Extract the [X, Y] coordinate from the center of the cell holding the provided text.  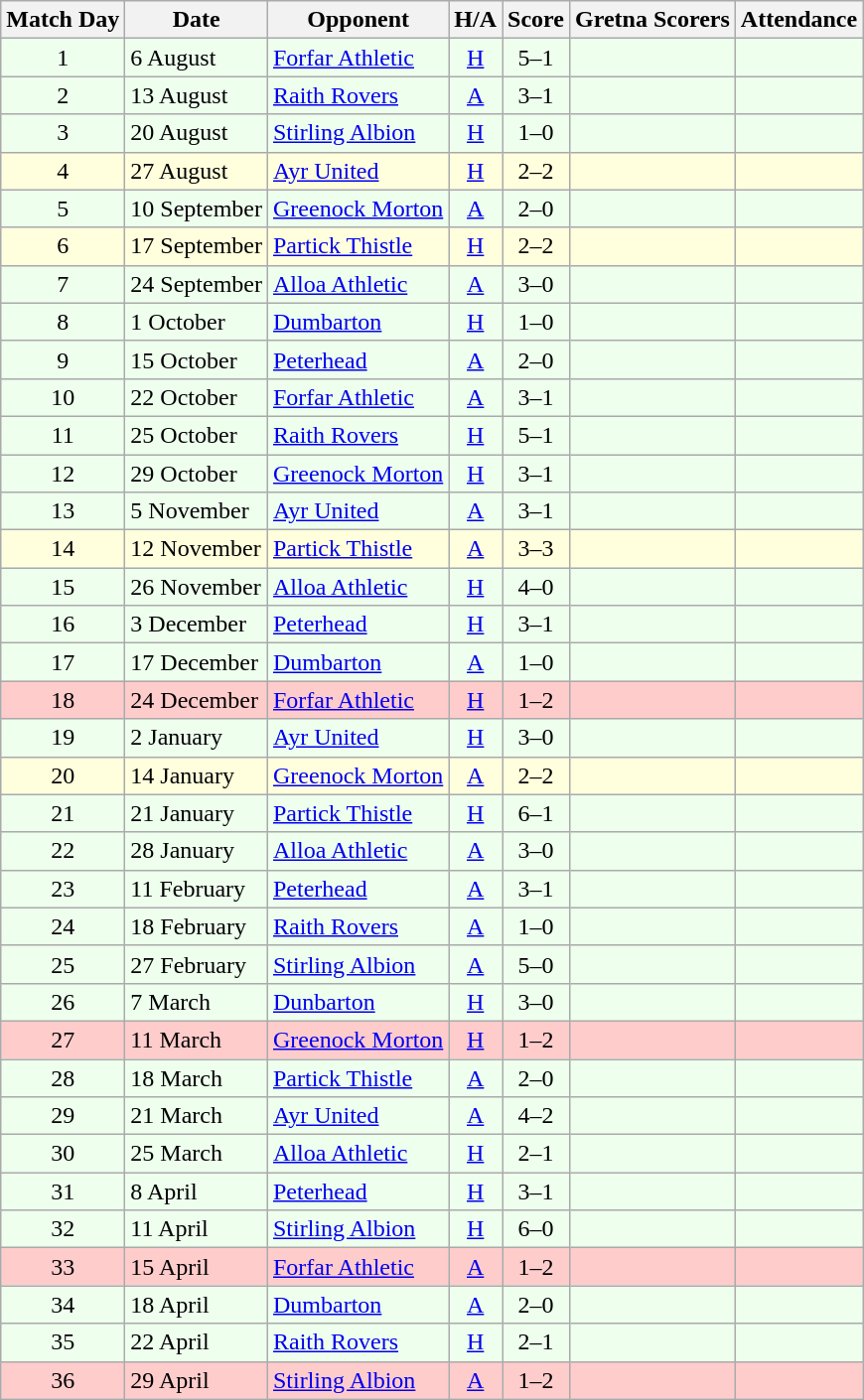
35 [64, 1342]
26 [64, 1002]
17 [64, 662]
1 October [197, 322]
18 April [197, 1305]
24 December [197, 700]
8 [64, 322]
14 [64, 549]
4–2 [536, 1116]
15 April [197, 1267]
17 December [197, 662]
Attendance [798, 20]
34 [64, 1305]
2 [64, 95]
11 March [197, 1040]
11 February [197, 889]
Score [536, 20]
5 [64, 209]
21 [64, 813]
1 [64, 58]
15 October [197, 359]
4–0 [536, 587]
7 March [197, 1002]
27 [64, 1040]
Opponent [358, 20]
14 January [197, 775]
16 [64, 625]
10 [64, 397]
Date [197, 20]
19 [64, 738]
18 [64, 700]
6–1 [536, 813]
28 [64, 1077]
12 [64, 474]
3 [64, 133]
13 [64, 511]
22 October [197, 397]
12 November [197, 549]
11 [64, 435]
9 [64, 359]
18 February [197, 926]
27 August [197, 171]
4 [64, 171]
28 January [197, 851]
15 [64, 587]
3–3 [536, 549]
Dunbarton [358, 1002]
24 September [197, 284]
25 October [197, 435]
13 August [197, 95]
29 October [197, 474]
36 [64, 1380]
6 August [197, 58]
21 January [197, 813]
5 November [197, 511]
26 November [197, 587]
17 September [197, 246]
6 [64, 246]
10 September [197, 209]
32 [64, 1229]
29 [64, 1116]
5–0 [536, 964]
Match Day [64, 20]
22 April [197, 1342]
24 [64, 926]
18 March [197, 1077]
25 [64, 964]
6–0 [536, 1229]
33 [64, 1267]
21 March [197, 1116]
23 [64, 889]
29 April [197, 1380]
H/A [476, 20]
20 [64, 775]
3 December [197, 625]
Gretna Scorers [653, 20]
2 January [197, 738]
11 April [197, 1229]
27 February [197, 964]
30 [64, 1154]
7 [64, 284]
25 March [197, 1154]
31 [64, 1191]
8 April [197, 1191]
20 August [197, 133]
22 [64, 851]
